Provide the [X, Y] coordinate of the cell's center where the given text is located.  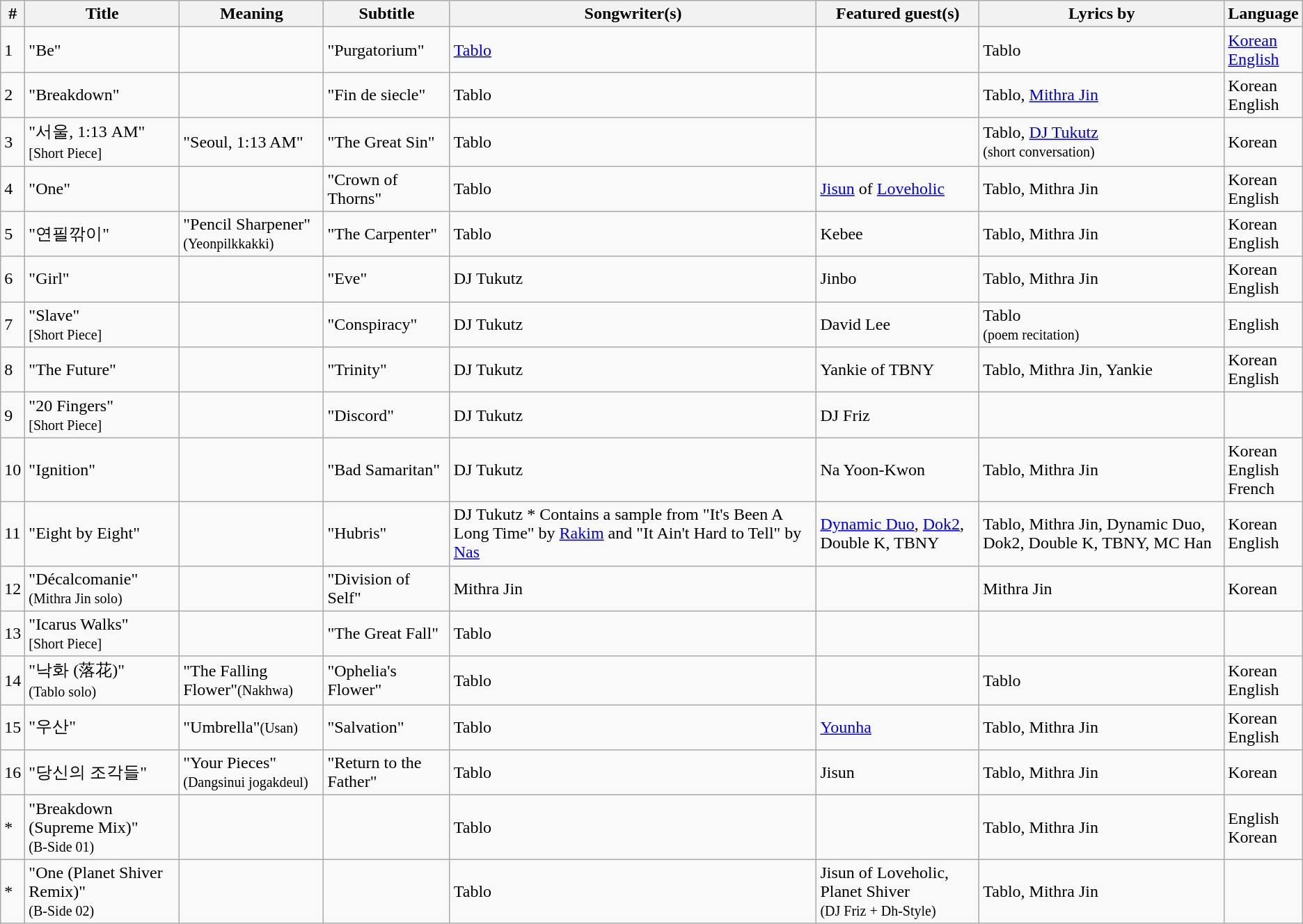
10 [13, 470]
Kebee [898, 234]
7 [13, 324]
"20 Fingers"[Short Piece] [102, 415]
"Crown of Thorns" [387, 188]
"Purgatorium" [387, 50]
12 [13, 589]
"The Carpenter" [387, 234]
"Bad Samaritan" [387, 470]
"Conspiracy" [387, 324]
"Eve" [387, 280]
"Discord" [387, 415]
"Return to the Father" [387, 772]
"Seoul, 1:13 AM" [252, 142]
KoreanEnglishFrench [1263, 470]
"연필깎이" [102, 234]
Younha [898, 728]
"Slave"[Short Piece] [102, 324]
"One" [102, 188]
"Pencil Sharpener"(Yeonpilkkakki) [252, 234]
"The Future" [102, 370]
"우산" [102, 728]
David Lee [898, 324]
"Umbrella"(Usan) [252, 728]
Meaning [252, 14]
EnglishKorean [1263, 827]
8 [13, 370]
Featured guest(s) [898, 14]
9 [13, 415]
"One (Planet Shiver Remix)"(B-Side 02) [102, 891]
Na Yoon-Kwon [898, 470]
"Breakdown (Supreme Mix)"(B-Side 01) [102, 827]
Subtitle [387, 14]
Lyrics by [1102, 14]
Jisun of Loveholic [898, 188]
"Ophelia's Flower" [387, 680]
DJ Tukutz * Contains a sample from "It's Been A Long Time" by Rakim and "It Ain't Hard to Tell" by Nas [633, 534]
"당신의 조각들" [102, 772]
DJ Friz [898, 415]
"Icarus Walks"[Short Piece] [102, 633]
"Eight by Eight" [102, 534]
"Be" [102, 50]
1 [13, 50]
2 [13, 95]
"Girl" [102, 280]
Tablo, Mithra Jin, Dynamic Duo, Dok2, Double K, TBNY, MC Han [1102, 534]
"Your Pieces"(Dangsinui jogakdeul) [252, 772]
"Fin de siecle" [387, 95]
"The Great Fall" [387, 633]
Yankie of TBNY [898, 370]
English [1263, 324]
"The Falling Flower"(Nakhwa) [252, 680]
Jinbo [898, 280]
Tablo, Mithra Jin, Yankie [1102, 370]
13 [13, 633]
"The Great Sin" [387, 142]
"Hubris" [387, 534]
"낙화 (落花)"(Tablo solo) [102, 680]
3 [13, 142]
"Division of Self" [387, 589]
6 [13, 280]
"Salvation" [387, 728]
15 [13, 728]
"Breakdown" [102, 95]
"Ignition" [102, 470]
Songwriter(s) [633, 14]
Jisun [898, 772]
"Trinity" [387, 370]
14 [13, 680]
"서울, 1:13 AM"[Short Piece] [102, 142]
Tablo(poem recitation) [1102, 324]
Jisun of Loveholic,Planet Shiver(DJ Friz + Dh-Style) [898, 891]
Tablo, DJ Tukutz(short conversation) [1102, 142]
11 [13, 534]
Title [102, 14]
16 [13, 772]
# [13, 14]
4 [13, 188]
Language [1263, 14]
"Décalcomanie"(Mithra Jin solo) [102, 589]
Dynamic Duo, Dok2, Double K, TBNY [898, 534]
5 [13, 234]
